Capture the cell that displays the provided text and extract its [x, y] central coordinate. 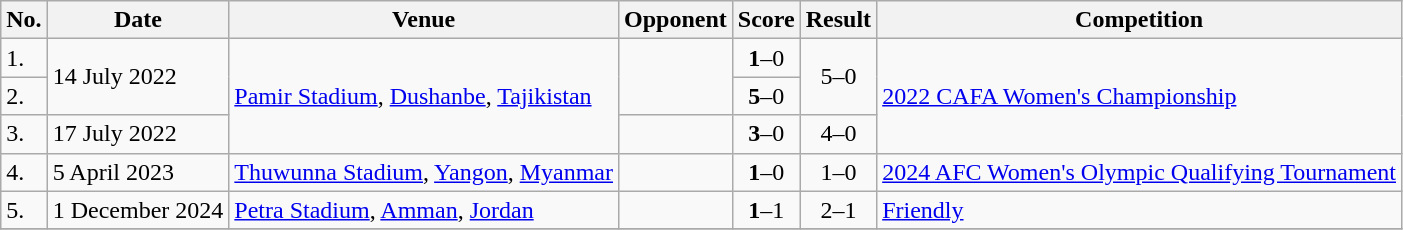
No. [24, 20]
Thuwunna Stadium, Yangon, Myanmar [424, 172]
Competition [1140, 20]
17 July 2022 [138, 134]
1 December 2024 [138, 210]
3. [24, 134]
4–0 [838, 134]
5 April 2023 [138, 172]
5. [24, 210]
2. [24, 96]
Pamir Stadium, Dushanbe, Tajikistan [424, 96]
Score [766, 20]
Venue [424, 20]
1–1 [766, 210]
1. [24, 58]
Result [838, 20]
14 July 2022 [138, 77]
Friendly [1140, 210]
2024 AFC Women's Olympic Qualifying Tournament [1140, 172]
Petra Stadium, Amman, Jordan [424, 210]
Opponent [676, 20]
2022 CAFA Women's Championship [1140, 96]
Date [138, 20]
3–0 [766, 134]
4. [24, 172]
2–1 [838, 210]
